Determine the [x, y] coordinate at the center of the cell enclosing the given text.  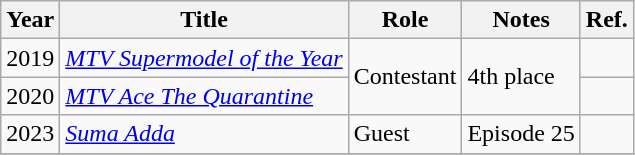
Episode 25 [521, 134]
Guest [405, 134]
2023 [30, 134]
4th place [521, 77]
Suma Adda [204, 134]
MTV Ace The Quarantine [204, 96]
MTV Supermodel of the Year [204, 58]
Year [30, 20]
Role [405, 20]
2019 [30, 58]
Notes [521, 20]
2020 [30, 96]
Title [204, 20]
Contestant [405, 77]
Ref. [606, 20]
